Capture the cell that displays the provided text and extract its [X, Y] central coordinate. 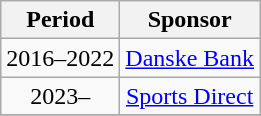
Danske Bank [190, 58]
2023– [60, 96]
Sponsor [190, 20]
Period [60, 20]
2016–2022 [60, 58]
Sports Direct [190, 96]
